Scan for the cell matching the given text and deliver its [X, Y] coordinate at center. 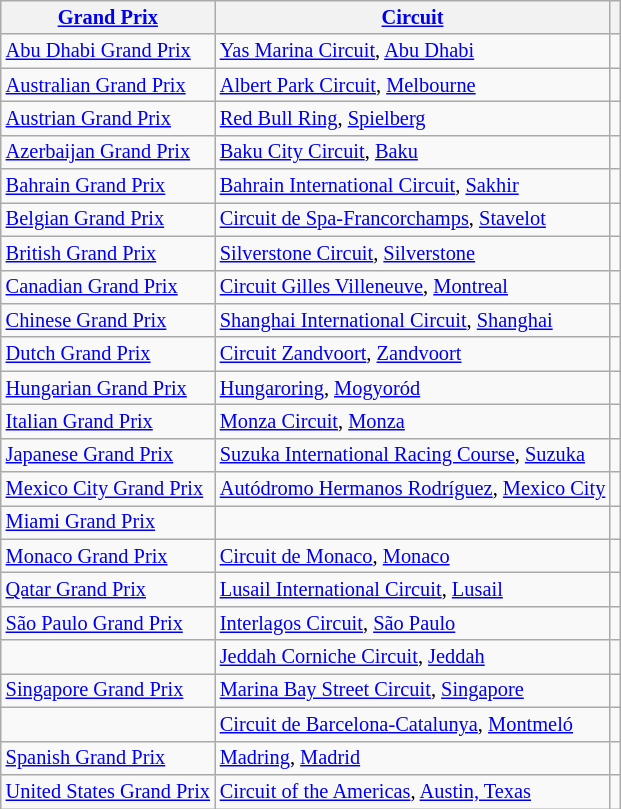
Australian Grand Prix [108, 85]
Singapore Grand Prix [108, 690]
Miami Grand Prix [108, 522]
Chinese Grand Prix [108, 320]
Silverstone Circuit, Silverstone [412, 253]
Baku City Circuit, Baku [412, 152]
Spanish Grand Prix [108, 758]
Lusail International Circuit, Lusail [412, 589]
Albert Park Circuit, Melbourne [412, 85]
Circuit Gilles Villeneuve, Montreal [412, 287]
Circuit Zandvoort, Zandvoort [412, 354]
Hungaroring, Mogyoród [412, 388]
Interlagos Circuit, São Paulo [412, 623]
Abu Dhabi Grand Prix [108, 51]
Circuit de Barcelona-Catalunya, Montmeló [412, 724]
Mexico City Grand Prix [108, 489]
Circuit of the Americas, Austin, Texas [412, 791]
United States Grand Prix [108, 791]
Grand Prix [108, 17]
Red Bull Ring, Spielberg [412, 118]
Monaco Grand Prix [108, 556]
Bahrain Grand Prix [108, 186]
Circuit de Spa-Francorchamps, Stavelot [412, 219]
Italian Grand Prix [108, 421]
Qatar Grand Prix [108, 589]
Madring, Madrid [412, 758]
Jeddah Corniche Circuit, Jeddah [412, 657]
Belgian Grand Prix [108, 219]
British Grand Prix [108, 253]
Dutch Grand Prix [108, 354]
Shanghai International Circuit, Shanghai [412, 320]
Canadian Grand Prix [108, 287]
Azerbaijan Grand Prix [108, 152]
Hungarian Grand Prix [108, 388]
Japanese Grand Prix [108, 455]
Bahrain International Circuit, Sakhir [412, 186]
Monza Circuit, Monza [412, 421]
Yas Marina Circuit, Abu Dhabi [412, 51]
Suzuka International Racing Course, Suzuka [412, 455]
Circuit de Monaco, Monaco [412, 556]
Marina Bay Street Circuit, Singapore [412, 690]
Circuit [412, 17]
Austrian Grand Prix [108, 118]
São Paulo Grand Prix [108, 623]
Autódromo Hermanos Rodríguez, Mexico City [412, 489]
